Identify which cell holds the provided text, then report its (X, Y) central coordinate. 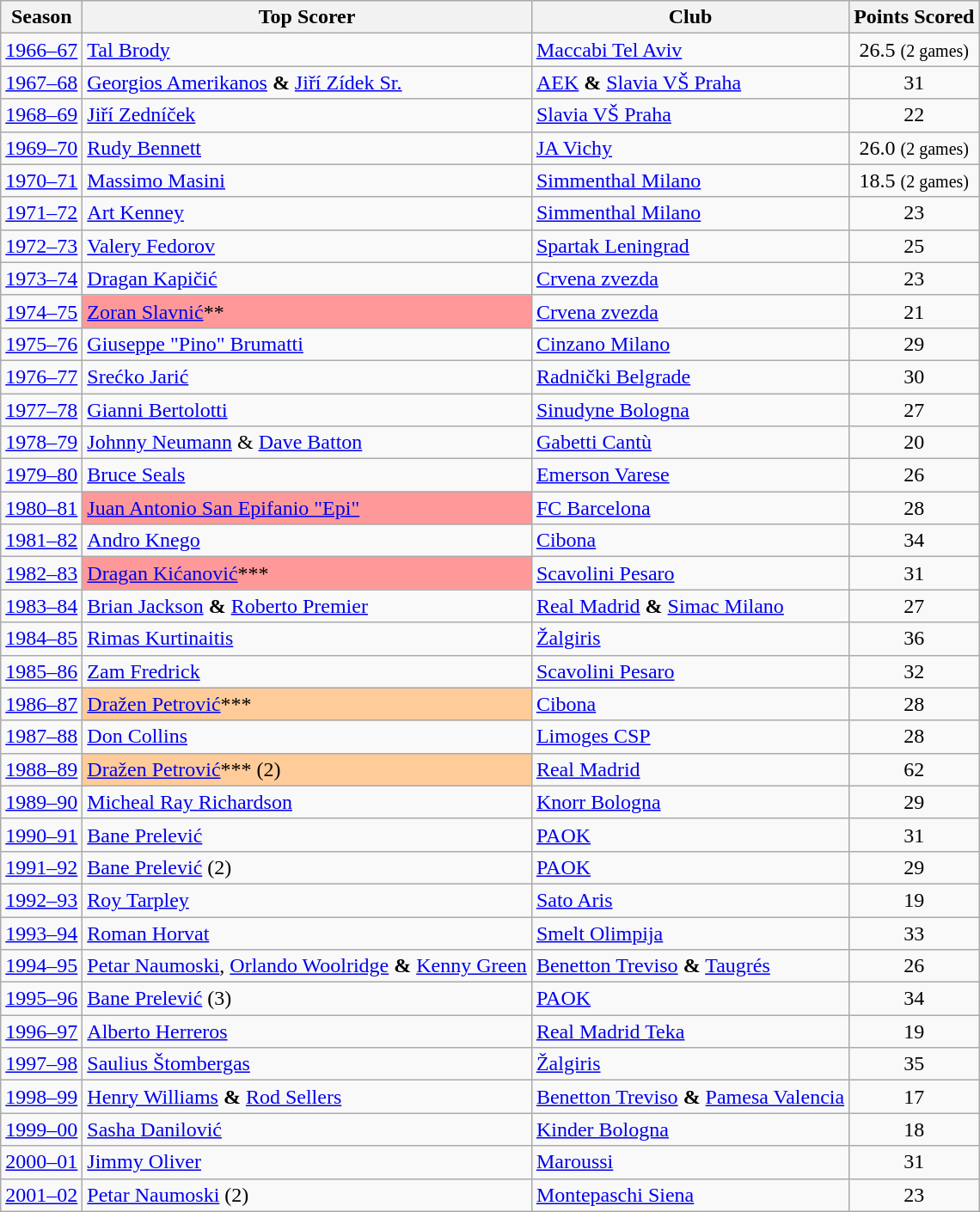
1992–93 (41, 900)
1978–79 (41, 443)
1975–76 (41, 344)
Bane Prelević (308, 835)
1991–92 (41, 867)
Saulius Štombergas (308, 1064)
Points Scored (915, 17)
Benetton Treviso & Taugrés (689, 966)
1972–73 (41, 246)
30 (915, 376)
Slavia VŠ Praha (689, 115)
26.5 (2 games) (915, 50)
1998–99 (41, 1097)
1974–75 (41, 311)
Benetton Treviso & Pamesa Valencia (689, 1097)
Real Madrid Teka (689, 1031)
1997–98 (41, 1064)
1987–88 (41, 737)
1983–84 (41, 606)
AEK & Slavia VŠ Praha (689, 83)
26.0 (2 games) (915, 148)
Dražen Petrović*** (308, 704)
1982–83 (41, 573)
Smelt Olimpija (689, 933)
Don Collins (308, 737)
Art Kenney (308, 213)
1970–71 (41, 181)
1977–78 (41, 410)
Georgios Amerikanos & Jiří Zídek Sr. (308, 83)
1996–97 (41, 1031)
Real Madrid (689, 769)
Tal Brody (308, 50)
1989–90 (41, 802)
18 (915, 1129)
Dragan Kićanović*** (308, 573)
1986–87 (41, 704)
Top Scorer (308, 17)
1968–69 (41, 115)
Gabetti Cantù (689, 443)
Cinzano Milano (689, 344)
Massimo Masini (308, 181)
1966–67 (41, 50)
Radnički Belgrade (689, 376)
1971–72 (41, 213)
JA Vichy (689, 148)
1979–80 (41, 475)
35 (915, 1064)
1999–00 (41, 1129)
Bane Prelević (2) (308, 867)
Dragan Kapičić (308, 279)
2000–01 (41, 1162)
Bane Prelević (3) (308, 999)
Emerson Varese (689, 475)
Real Madrid & Simac Milano (689, 606)
Gianni Bertolotti (308, 410)
Roy Tarpley (308, 900)
1994–95 (41, 966)
Srećko Jarić (308, 376)
1976–77 (41, 376)
1995–96 (41, 999)
Henry Williams & Rod Sellers (308, 1097)
1984–85 (41, 639)
Dražen Petrović*** (2) (308, 769)
17 (915, 1097)
20 (915, 443)
Petar Naumoski, Orlando Woolridge & Kenny Green (308, 966)
Roman Horvat (308, 933)
Micheal Ray Richardson (308, 802)
2001–02 (41, 1195)
33 (915, 933)
1969–70 (41, 148)
1980–81 (41, 508)
Rudy Bennett (308, 148)
25 (915, 246)
Sasha Danilović (308, 1129)
Valery Fedorov (308, 246)
18.5 (2 games) (915, 181)
Spartak Leningrad (689, 246)
Juan Antonio San Epifanio "Epi" (308, 508)
Maccabi Tel Aviv (689, 50)
Kinder Bologna (689, 1129)
Giuseppe "Pino" Brumatti (308, 344)
21 (915, 311)
FC Barcelona (689, 508)
Jiří Zedníček (308, 115)
Season (41, 17)
Brian Jackson & Roberto Premier (308, 606)
1993–94 (41, 933)
1973–74 (41, 279)
Montepaschi Siena (689, 1195)
36 (915, 639)
1981–82 (41, 541)
1985–86 (41, 671)
Bruce Seals (308, 475)
Limoges CSP (689, 737)
62 (915, 769)
1988–89 (41, 769)
Johnny Neumann & Dave Batton (308, 443)
Zoran Slavnić** (308, 311)
Maroussi (689, 1162)
Rimas Kurtinaitis (308, 639)
Jimmy Oliver (308, 1162)
Knorr Bologna (689, 802)
32 (915, 671)
Zam Fredrick (308, 671)
1990–91 (41, 835)
1967–68 (41, 83)
Alberto Herreros (308, 1031)
22 (915, 115)
Petar Naumoski (2) (308, 1195)
Sinudyne Bologna (689, 410)
Club (689, 17)
Andro Knego (308, 541)
Sato Aris (689, 900)
